Capture the cell that displays the provided text and extract its [X, Y] central coordinate. 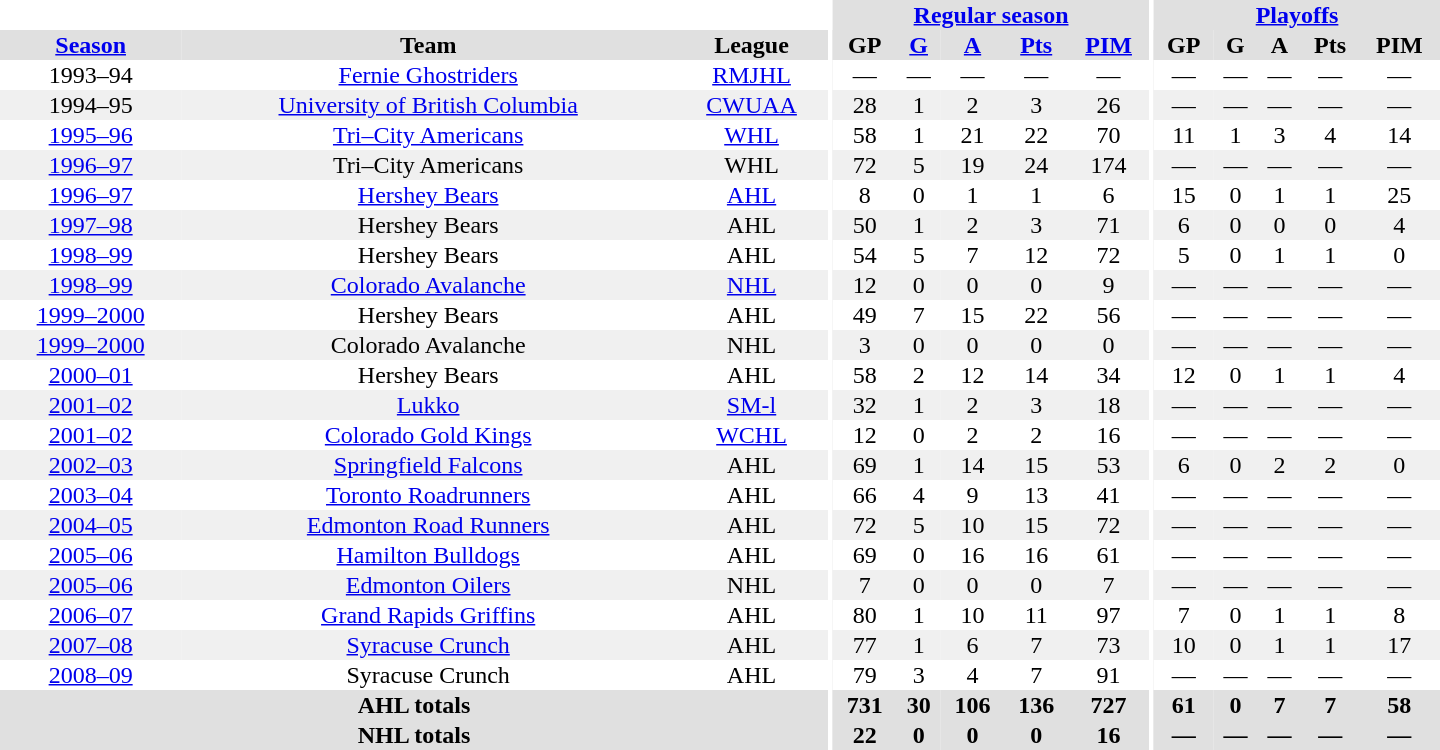
50 [865, 225]
91 [1108, 675]
30 [919, 705]
17 [1400, 645]
28 [865, 105]
Season [90, 45]
71 [1108, 225]
34 [1108, 375]
56 [1108, 315]
SM-l [752, 405]
727 [1108, 705]
2003–04 [90, 495]
Edmonton Oilers [428, 585]
2006–07 [90, 615]
70 [1108, 135]
Lukko [428, 405]
66 [865, 495]
Team [428, 45]
54 [865, 255]
13 [1036, 495]
AHL totals [414, 705]
25 [1400, 195]
NHL totals [414, 735]
Edmonton Road Runners [428, 525]
1993–94 [90, 75]
174 [1108, 165]
Hamilton Bulldogs [428, 555]
80 [865, 615]
RMJHL [752, 75]
53 [1108, 465]
1994–95 [90, 105]
1997–98 [90, 225]
Colorado Gold Kings [428, 435]
21 [973, 135]
2004–05 [90, 525]
49 [865, 315]
2007–08 [90, 645]
1995–96 [90, 135]
136 [1036, 705]
CWUAA [752, 105]
24 [1036, 165]
41 [1108, 495]
18 [1108, 405]
University of British Columbia [428, 105]
Fernie Ghostriders [428, 75]
League [752, 45]
WCHL [752, 435]
2000–01 [90, 375]
26 [1108, 105]
Regular season [991, 15]
19 [973, 165]
Springfield Falcons [428, 465]
Playoffs [1297, 15]
79 [865, 675]
731 [865, 705]
32 [865, 405]
97 [1108, 615]
Grand Rapids Griffins [428, 615]
73 [1108, 645]
2002–03 [90, 465]
Toronto Roadrunners [428, 495]
2008–09 [90, 675]
77 [865, 645]
106 [973, 705]
